Extract the [x, y] coordinate from the center of the cell holding the provided text.  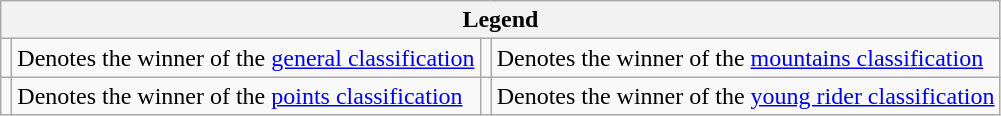
Denotes the winner of the general classification [246, 58]
Denotes the winner of the points classification [246, 96]
Denotes the winner of the mountains classification [746, 58]
Legend [500, 20]
Denotes the winner of the young rider classification [746, 96]
